Return the (x, y) coordinate for the center point of the cell that contains the specified text.  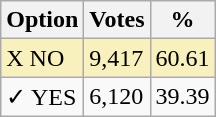
39.39 (182, 97)
X NO (42, 58)
60.61 (182, 58)
6,120 (117, 97)
Votes (117, 20)
Option (42, 20)
✓ YES (42, 97)
% (182, 20)
9,417 (117, 58)
